Identify which cell holds the provided text, then report its (x, y) central coordinate. 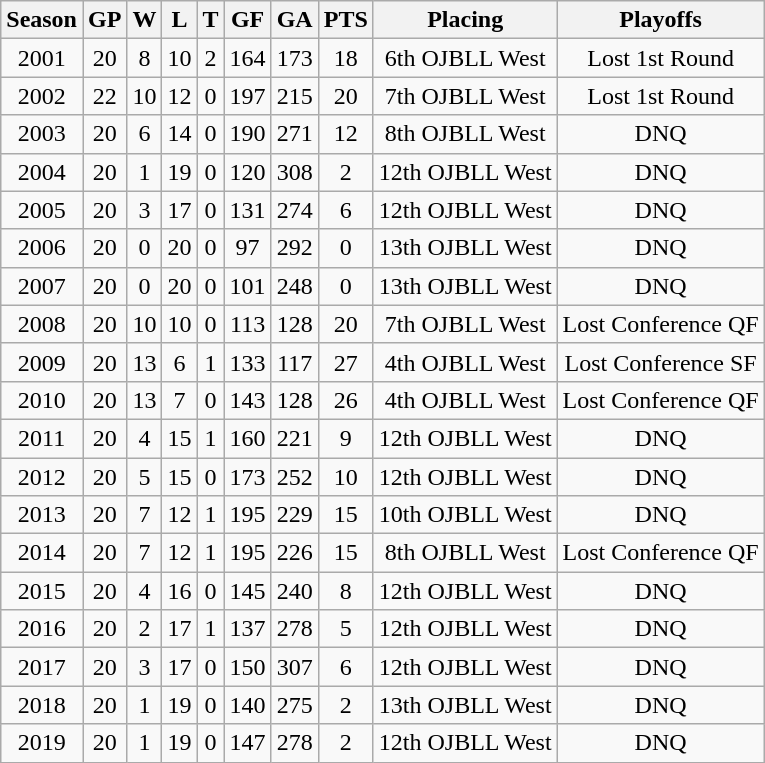
147 (248, 743)
26 (346, 400)
GP (104, 20)
2001 (42, 58)
27 (346, 362)
2017 (42, 667)
L (180, 20)
10th OJBLL West (465, 515)
2019 (42, 743)
145 (248, 591)
307 (294, 667)
2002 (42, 96)
2012 (42, 477)
274 (294, 210)
2015 (42, 591)
2014 (42, 553)
W (144, 20)
T (210, 20)
248 (294, 286)
2009 (42, 362)
16 (180, 591)
2016 (42, 629)
113 (248, 324)
150 (248, 667)
18 (346, 58)
120 (248, 172)
308 (294, 172)
GF (248, 20)
215 (294, 96)
221 (294, 438)
226 (294, 553)
271 (294, 134)
2011 (42, 438)
2004 (42, 172)
101 (248, 286)
2013 (42, 515)
143 (248, 400)
Playoffs (660, 20)
240 (294, 591)
9 (346, 438)
PTS (346, 20)
2007 (42, 286)
131 (248, 210)
164 (248, 58)
292 (294, 248)
2008 (42, 324)
Lost Conference SF (660, 362)
2003 (42, 134)
2018 (42, 705)
160 (248, 438)
190 (248, 134)
22 (104, 96)
14 (180, 134)
252 (294, 477)
2010 (42, 400)
117 (294, 362)
140 (248, 705)
97 (248, 248)
Season (42, 20)
2005 (42, 210)
197 (248, 96)
Placing (465, 20)
6th OJBLL West (465, 58)
133 (248, 362)
2006 (42, 248)
137 (248, 629)
275 (294, 705)
229 (294, 515)
GA (294, 20)
